Determine the [X, Y] coordinate at the center of the cell enclosing the given text.  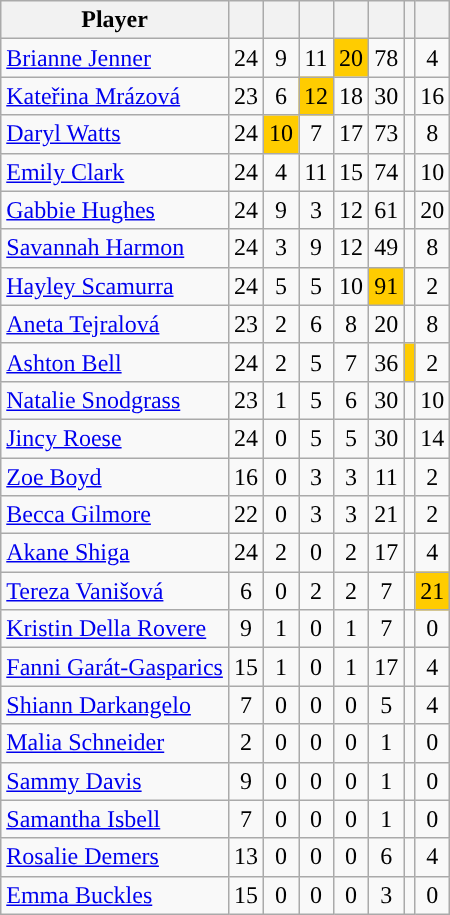
Malia Schneider [115, 743]
Tereza Vanišová [115, 591]
Emma Buckles [115, 895]
Akane Shiga [115, 553]
Rosalie Demers [115, 857]
Samantha Isbell [115, 819]
Brianne Jenner [115, 58]
91 [386, 286]
Shiann Darkangelo [115, 705]
Zoe Boyd [115, 477]
Ashton Bell [115, 362]
Fanni Garát-Gasparics [115, 667]
Aneta Tejralová [115, 324]
Gabbie Hughes [115, 210]
Becca Gilmore [115, 515]
74 [386, 172]
Natalie Snodgrass [115, 400]
78 [386, 58]
Hayley Scamurra [115, 286]
36 [386, 362]
14 [432, 438]
Emily Clark [115, 172]
13 [246, 857]
Sammy Davis [115, 781]
22 [246, 515]
Daryl Watts [115, 134]
49 [386, 248]
Savannah Harmon [115, 248]
Player [115, 20]
61 [386, 210]
73 [386, 134]
Jincy Roese [115, 438]
Kateřina Mrázová [115, 96]
18 [352, 96]
Kristin Della Rovere [115, 629]
